Detect which cell encompasses the target text, then output its (x, y) center coordinate. 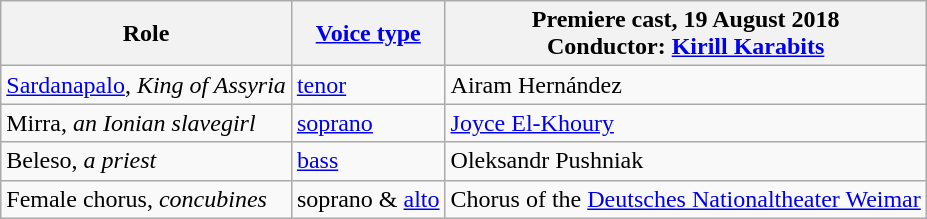
Joyce El-Khoury (686, 123)
Voice type (368, 34)
Sardanapalo, King of Assyria (146, 85)
Mirra, an Ionian slavegirl (146, 123)
Role (146, 34)
Premiere cast, 19 August 2018Conductor: Kirill Karabits (686, 34)
Oleksandr Pushniak (686, 161)
tenor (368, 85)
Beleso, a priest (146, 161)
soprano (368, 123)
bass (368, 161)
Female chorus, concubines (146, 199)
Chorus of the Deutsches Nationaltheater Weimar (686, 199)
Airam Hernández (686, 85)
soprano & alto (368, 199)
